Identify which cell holds the provided text, then report its [X, Y] central coordinate. 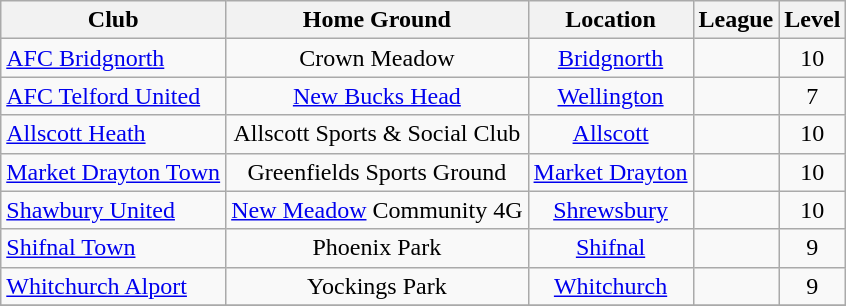
Whitchurch [610, 286]
Club [114, 20]
New Bucks Head [377, 96]
7 [812, 96]
Shrewsbury [610, 210]
Home Ground [377, 20]
Market Drayton [610, 172]
Market Drayton Town [114, 172]
Greenfields Sports Ground [377, 172]
Level [812, 20]
Allscott Sports & Social Club [377, 134]
League [736, 20]
Shifnal [610, 248]
AFC Bridgnorth [114, 58]
Shawbury United [114, 210]
Phoenix Park [377, 248]
Whitchurch Alport [114, 286]
Allscott Heath [114, 134]
Bridgnorth [610, 58]
Yockings Park [377, 286]
AFC Telford United [114, 96]
Wellington [610, 96]
New Meadow Community 4G [377, 210]
Crown Meadow [377, 58]
Shifnal Town [114, 248]
Allscott [610, 134]
Location [610, 20]
